Find where the given text appears and provide that cell's center as (x, y) coordinate. 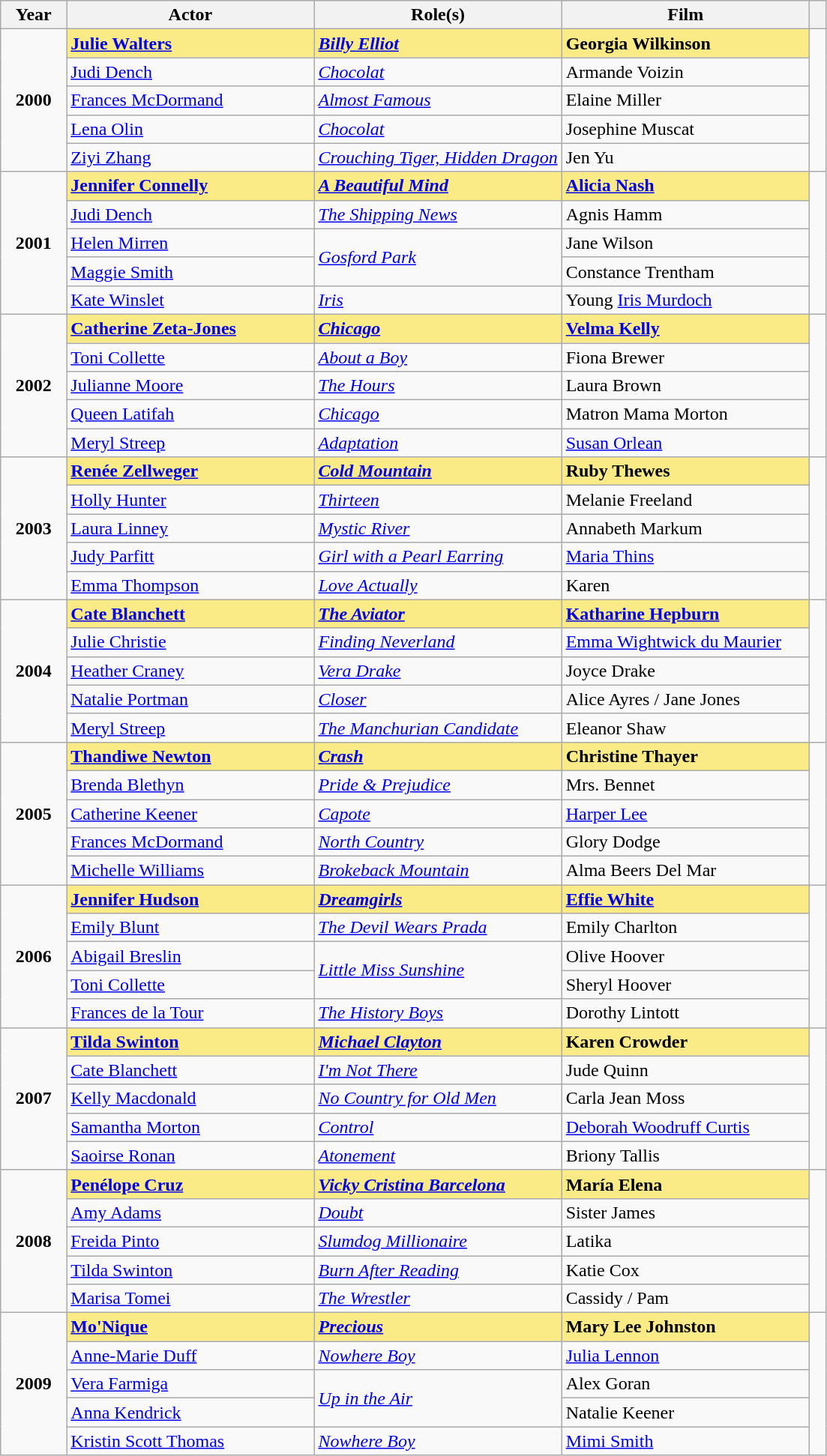
Julie Walters (190, 43)
Lena Olin (190, 129)
Crash (438, 756)
Atonement (438, 1156)
Sheryl Hoover (685, 985)
The Hours (438, 386)
The Wrestler (438, 1299)
Laura Linney (190, 528)
Karen (685, 585)
Agnis Hamm (685, 214)
Brokeback Mountain (438, 871)
Fiona Brewer (685, 357)
Emma Wightwick du Maurier (685, 642)
Billy Elliot (438, 43)
Katharine Hepburn (685, 614)
Harper Lee (685, 813)
Renée Zellweger (190, 471)
Emily Charlton (685, 928)
Catherine Keener (190, 813)
Mystic River (438, 528)
Briony Tallis (685, 1156)
Crouching Tiger, Hidden Dragon (438, 157)
Jen Yu (685, 157)
2008 (34, 1241)
2002 (34, 385)
Sister James (685, 1212)
Latika (685, 1241)
Michael Clayton (438, 1042)
Vicky Cristina Barcelona (438, 1184)
2006 (34, 956)
Saoirse Ronan (190, 1156)
2000 (34, 100)
Kristin Scott Thomas (190, 1441)
Judy Parfitt (190, 557)
Freida Pinto (190, 1241)
Abigail Breslin (190, 956)
Emily Blunt (190, 928)
Anne-Marie Duff (190, 1356)
Mimi Smith (685, 1441)
A Beautiful Mind (438, 186)
Deborah Woodruff Curtis (685, 1127)
No Country for Old Men (438, 1099)
Annabeth Markum (685, 528)
The Devil Wears Prada (438, 928)
María Elena (685, 1184)
Vera Farmiga (190, 1384)
Samantha Morton (190, 1127)
Maria Thins (685, 557)
Iris (438, 300)
Julie Christie (190, 642)
Alicia Nash (685, 186)
Heather Craney (190, 671)
Mo'Nique (190, 1327)
Closer (438, 699)
Eleanor Shaw (685, 728)
Laura Brown (685, 386)
Natalie Portman (190, 699)
Alice Ayres / Jane Jones (685, 699)
The Aviator (438, 614)
Kate Winslet (190, 300)
Thandiwe Newton (190, 756)
Anna Kendrick (190, 1413)
Jennifer Hudson (190, 899)
Josephine Muscat (685, 129)
Jane Wilson (685, 243)
About a Boy (438, 357)
Dreamgirls (438, 899)
2004 (34, 671)
Ziyi Zhang (190, 157)
Vera Drake (438, 671)
Velma Kelly (685, 328)
Finding Neverland (438, 642)
Pride & Prejudice (438, 785)
2003 (34, 528)
Carla Jean Moss (685, 1099)
Jennifer Connelly (190, 186)
Little Miss Sunshine (438, 970)
Jude Quinn (685, 1070)
Olive Hoover (685, 956)
Adaptation (438, 443)
The History Boys (438, 1013)
Brenda Blethyn (190, 785)
2005 (34, 813)
Alma Beers Del Mar (685, 871)
Up in the Air (438, 1398)
Burn After Reading (438, 1270)
Role(s) (438, 15)
Holly Hunter (190, 500)
Susan Orlean (685, 443)
Elaine Miller (685, 100)
Penélope Cruz (190, 1184)
Georgia Wilkinson (685, 43)
North Country (438, 842)
Gosford Park (438, 257)
Slumdog Millionaire (438, 1241)
Dorothy Lintott (685, 1013)
Catherine Zeta-Jones (190, 328)
Emma Thompson (190, 585)
2009 (34, 1384)
Karen Crowder (685, 1042)
Girl with a Pearl Earring (438, 557)
Frances de la Tour (190, 1013)
The Shipping News (438, 214)
Thirteen (438, 500)
The Manchurian Candidate (438, 728)
Marisa Tomei (190, 1299)
I'm Not There (438, 1070)
Precious (438, 1327)
2001 (34, 243)
Julia Lennon (685, 1356)
Michelle Williams (190, 871)
Almost Famous (438, 100)
Alex Goran (685, 1384)
Constance Trentham (685, 271)
Katie Cox (685, 1270)
Mrs. Bennet (685, 785)
Matron Mama Morton (685, 414)
Effie White (685, 899)
Ruby Thewes (685, 471)
Melanie Freeland (685, 500)
Year (34, 15)
Kelly Macdonald (190, 1099)
Cassidy / Pam (685, 1299)
Amy Adams (190, 1212)
Helen Mirren (190, 243)
Christine Thayer (685, 756)
Joyce Drake (685, 671)
Love Actually (438, 585)
Maggie Smith (190, 271)
Actor (190, 15)
Film (685, 15)
Glory Dodge (685, 842)
2007 (34, 1099)
Control (438, 1127)
Natalie Keener (685, 1413)
Mary Lee Johnston (685, 1327)
Julianne Moore (190, 386)
Cold Mountain (438, 471)
Young Iris Murdoch (685, 300)
Capote (438, 813)
Armande Voizin (685, 72)
Queen Latifah (190, 414)
Doubt (438, 1212)
